Output the (x, y) coordinate of the center of the cell containing the given text.  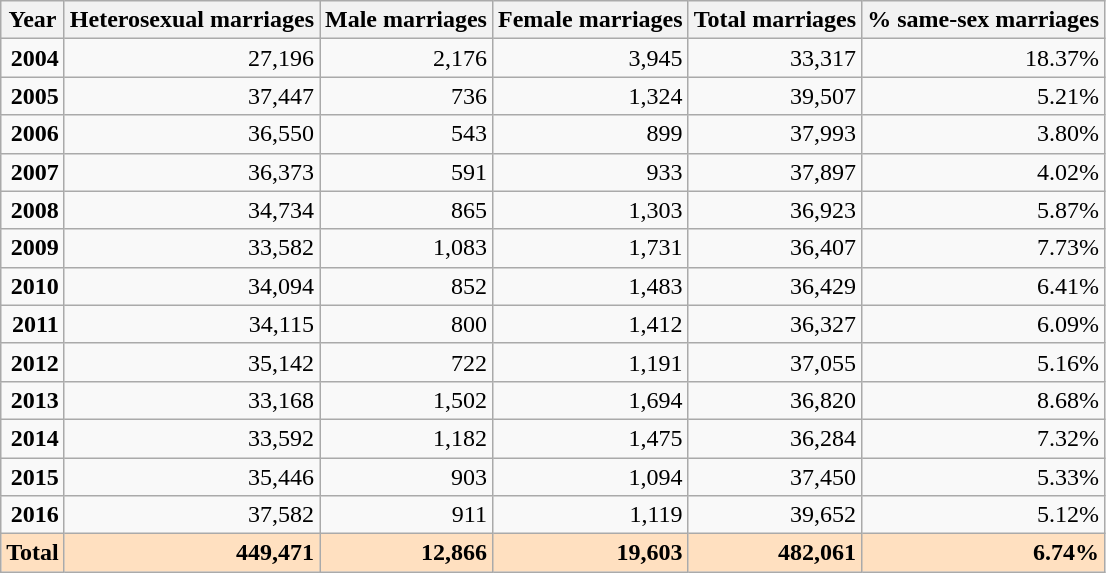
33,168 (192, 400)
2005 (33, 96)
37,447 (192, 96)
2011 (33, 324)
449,471 (192, 553)
933 (590, 172)
6.41% (984, 286)
6.09% (984, 324)
911 (406, 515)
2010 (33, 286)
1,475 (590, 438)
2015 (33, 477)
736 (406, 96)
5.21% (984, 96)
34,094 (192, 286)
35,446 (192, 477)
1,119 (590, 515)
34,115 (192, 324)
39,507 (774, 96)
35,142 (192, 362)
2008 (33, 210)
2004 (33, 58)
1,303 (590, 210)
% same-sex marriages (984, 20)
37,055 (774, 362)
36,429 (774, 286)
5.33% (984, 477)
5.16% (984, 362)
1,731 (590, 248)
7.32% (984, 438)
36,923 (774, 210)
18.37% (984, 58)
27,196 (192, 58)
Male marriages (406, 20)
Total marriages (774, 20)
Year (33, 20)
33,582 (192, 248)
39,652 (774, 515)
36,284 (774, 438)
37,897 (774, 172)
Heterosexual marriages (192, 20)
2016 (33, 515)
12,866 (406, 553)
36,407 (774, 248)
4.02% (984, 172)
36,550 (192, 134)
36,327 (774, 324)
852 (406, 286)
34,734 (192, 210)
899 (590, 134)
19,603 (590, 553)
1,694 (590, 400)
1,182 (406, 438)
Female marriages (590, 20)
1,502 (406, 400)
1,483 (590, 286)
8.68% (984, 400)
800 (406, 324)
33,317 (774, 58)
2013 (33, 400)
1,324 (590, 96)
2006 (33, 134)
3.80% (984, 134)
2014 (33, 438)
903 (406, 477)
6.74% (984, 553)
2007 (33, 172)
1,191 (590, 362)
591 (406, 172)
2012 (33, 362)
2009 (33, 248)
1,083 (406, 248)
543 (406, 134)
Total (33, 553)
1,094 (590, 477)
722 (406, 362)
36,820 (774, 400)
37,993 (774, 134)
33,592 (192, 438)
865 (406, 210)
5.12% (984, 515)
482,061 (774, 553)
2,176 (406, 58)
7.73% (984, 248)
1,412 (590, 324)
36,373 (192, 172)
37,582 (192, 515)
3,945 (590, 58)
5.87% (984, 210)
37,450 (774, 477)
